From the cell containing the given text, extract its center point as (x, y) coordinate. 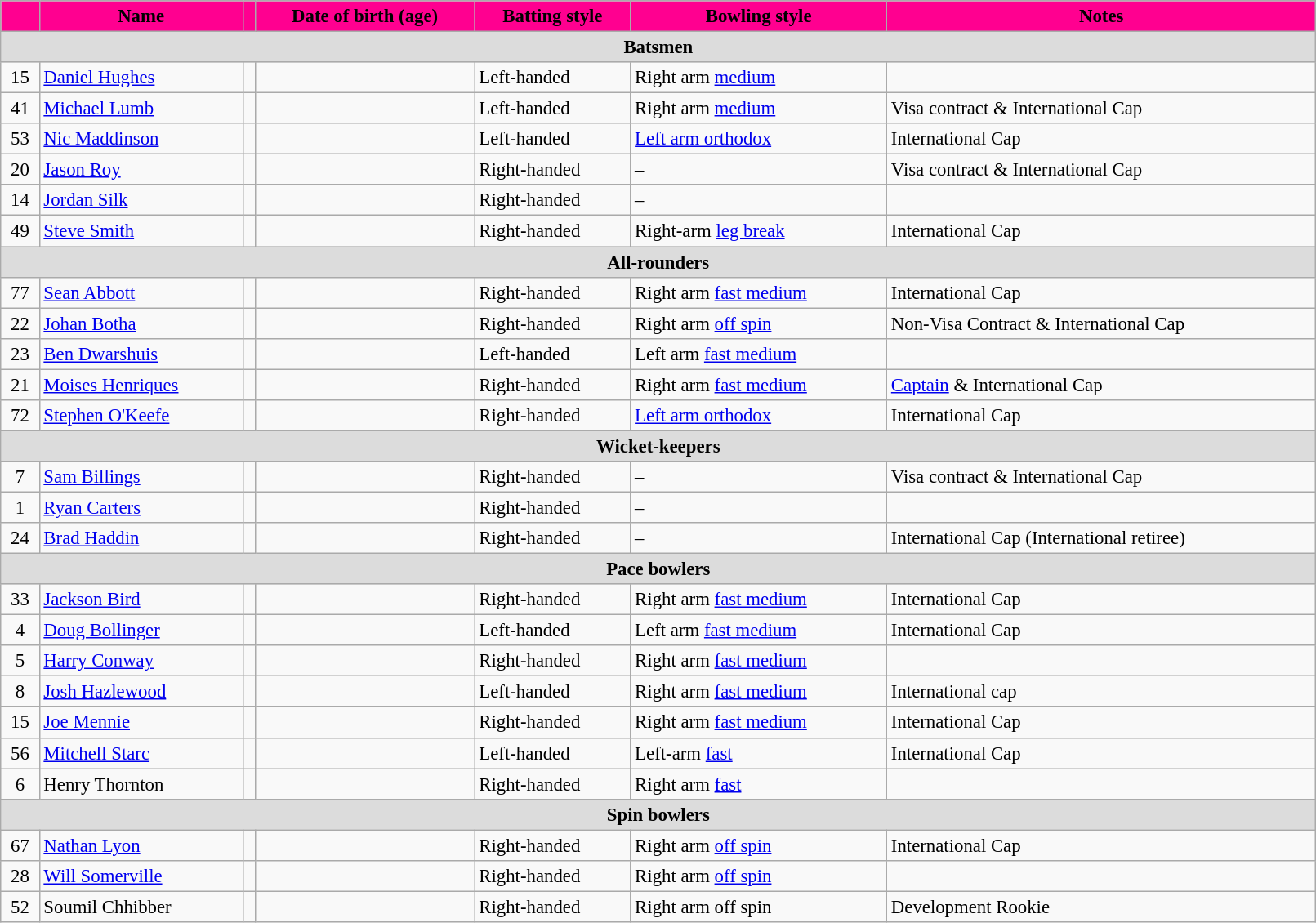
Jason Roy (141, 170)
49 (20, 231)
24 (20, 538)
1 (20, 507)
International cap (1101, 692)
6 (20, 784)
Moises Henriques (141, 385)
Right arm fast (759, 784)
Ryan Carters (141, 507)
Jackson Bird (141, 600)
Doug Bollinger (141, 631)
Pace bowlers (658, 569)
Henry Thornton (141, 784)
22 (20, 323)
Michael Lumb (141, 109)
Nathan Lyon (141, 845)
4 (20, 631)
23 (20, 354)
Development Rookie (1101, 907)
All-rounders (658, 262)
56 (20, 753)
Harry Conway (141, 661)
Spin bowlers (658, 814)
7 (20, 477)
Batting style (552, 16)
Wicket-keepers (658, 446)
International Cap (International retiree) (1101, 538)
20 (20, 170)
Sam Billings (141, 477)
8 (20, 692)
Sean Abbott (141, 292)
Joe Mennie (141, 723)
Jordan Silk (141, 200)
Bowling style (759, 16)
Name (141, 16)
Right-arm leg break (759, 231)
Notes (1101, 16)
41 (20, 109)
Daniel Hughes (141, 78)
53 (20, 139)
Johan Botha (141, 323)
Date of birth (age) (364, 16)
Steve Smith (141, 231)
Ben Dwarshuis (141, 354)
28 (20, 876)
Left-arm fast (759, 753)
Brad Haddin (141, 538)
77 (20, 292)
Nic Maddinson (141, 139)
Stephen O'Keefe (141, 416)
52 (20, 907)
Soumil Chhibber (141, 907)
21 (20, 385)
5 (20, 661)
72 (20, 416)
Captain & International Cap (1101, 385)
33 (20, 600)
Will Somerville (141, 876)
67 (20, 845)
Josh Hazlewood (141, 692)
14 (20, 200)
Non-Visa Contract & International Cap (1101, 323)
Mitchell Starc (141, 753)
Batsmen (658, 47)
